Pinpoint the cell where the given text exists, returning its [x, y] midpoint coordinate. 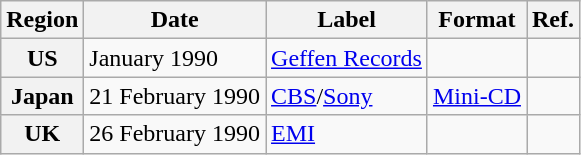
26 February 1990 [175, 134]
Ref. [552, 20]
Geffen Records [347, 58]
US [42, 58]
Format [476, 20]
Japan [42, 96]
CBS/Sony [347, 96]
Mini-CD [476, 96]
EMI [347, 134]
January 1990 [175, 58]
Date [175, 20]
UK [42, 134]
21 February 1990 [175, 96]
Label [347, 20]
Region [42, 20]
